From the cell containing the given text, extract its center point as (X, Y) coordinate. 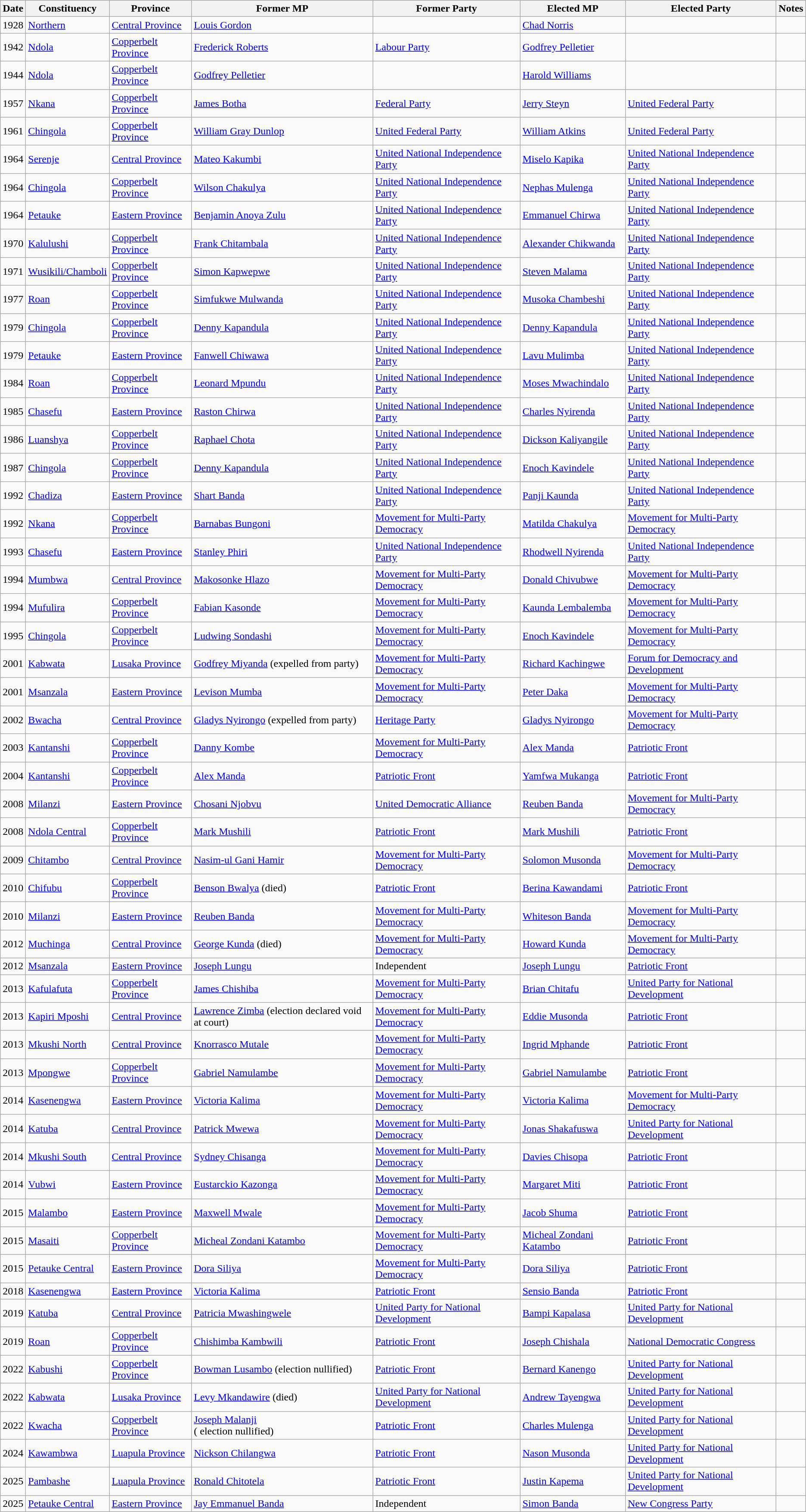
Mumbwa (68, 580)
Levison Mumba (282, 692)
Masaiti (68, 1241)
Sydney Chisanga (282, 1156)
Kabushi (68, 1369)
Kapiri Mposhi (68, 1017)
Dickson Kaliyangile (573, 439)
2024 (13, 1453)
Panji Kaunda (573, 495)
Barnabas Bungoni (282, 524)
Harold Williams (573, 75)
Kaunda Lembalemba (573, 607)
Muchinga (68, 944)
Gladys Nyirongo (expelled from party) (282, 719)
Mkushi North (68, 1044)
Whiteson Banda (573, 916)
Maxwell Mwale (282, 1212)
1993 (13, 551)
Benjamin Anoya Zulu (282, 215)
Danny Kombe (282, 748)
Levy Mkandawire (died) (282, 1397)
Fanwell Chiwawa (282, 356)
Former Party (446, 9)
1942 (13, 47)
Sensio Banda (573, 1291)
United Democratic Alliance (446, 804)
Kafulafuta (68, 988)
Chitambo (68, 860)
Kalulushi (68, 243)
Notes (791, 9)
2018 (13, 1291)
Brian Chitafu (573, 988)
Ronald Chitotela (282, 1481)
Raphael Chota (282, 439)
Chadiza (68, 495)
Vubwi (68, 1185)
Louis Gordon (282, 25)
Joseph Malanji( election nullified) (282, 1425)
Lavu Mulimba (573, 356)
James Botha (282, 103)
1987 (13, 468)
Shart Banda (282, 495)
1985 (13, 412)
Mufulira (68, 607)
Ludwing Sondashi (282, 636)
Solomon Musonda (573, 860)
Nasim-ul Gani Hamir (282, 860)
Bampi Kapalasa (573, 1313)
Miselo Kapika (573, 159)
Jay Emmanuel Banda (282, 1503)
Forum for Democracy and Development (701, 663)
Jerry Steyn (573, 103)
National Democratic Congress (701, 1341)
Alexander Chikwanda (573, 243)
Elected Party (701, 9)
Jonas Shakafuswa (573, 1129)
Yamfwa Mukanga (573, 775)
Stanley Phiri (282, 551)
Heritage Party (446, 719)
Leonard Mpundu (282, 383)
Simon Kapwepwe (282, 271)
Peter Daka (573, 692)
Nickson Chilangwa (282, 1453)
Simon Banda (573, 1503)
Bernard Kanengo (573, 1369)
Ingrid Mphande (573, 1044)
1984 (13, 383)
Simfukwe Mulwanda (282, 299)
1944 (13, 75)
Andrew Tayengwa (573, 1397)
Nason Musonda (573, 1453)
2003 (13, 748)
George Kunda (died) (282, 944)
Chad Norris (573, 25)
Malambo (68, 1212)
Jacob Shuma (573, 1212)
Charles Nyirenda (573, 412)
Wilson Chakulya (282, 187)
1957 (13, 103)
Justin Kapema (573, 1481)
Berina Kawandami (573, 888)
Chosani Njobvu (282, 804)
Steven Malama (573, 271)
Bowman Lusambo (election nullified) (282, 1369)
Richard Kachingwe (573, 663)
Ndola Central (68, 832)
1977 (13, 299)
1986 (13, 439)
Eustarckio Kazonga (282, 1185)
Chifubu (68, 888)
Frank Chitambala (282, 243)
Eddie Musonda (573, 1017)
2002 (13, 719)
Nephas Mulenga (573, 187)
Davies Chisopa (573, 1156)
Serenje (68, 159)
Gladys Nyirongo (573, 719)
Benson Bwalya (died) (282, 888)
Donald Chivubwe (573, 580)
William Gray Dunlop (282, 131)
2009 (13, 860)
Wusikili/Chamboli (68, 271)
Emmanuel Chirwa (573, 215)
Raston Chirwa (282, 412)
Fabian Kasonde (282, 607)
Kawambwa (68, 1453)
Makosonke Hlazo (282, 580)
Province (151, 9)
Mkushi South (68, 1156)
Chishimba Kambwili (282, 1341)
Mpongwe (68, 1073)
Patricia Mwashingwele (282, 1313)
Constituency (68, 9)
Margaret Miti (573, 1185)
Kwacha (68, 1425)
Luanshya (68, 439)
Matilda Chakulya (573, 524)
1961 (13, 131)
Frederick Roberts (282, 47)
Bwacha (68, 719)
Godfrey Miyanda (expelled from party) (282, 663)
Knorrasco Mutale (282, 1044)
Mateo Kakumbi (282, 159)
New Congress Party (701, 1503)
Patrick Mwewa (282, 1129)
Federal Party (446, 103)
Date (13, 9)
Rhodwell Nyirenda (573, 551)
Former MP (282, 9)
Musoka Chambeshi (573, 299)
Lawrence Zimba (election declared void at court) (282, 1017)
Joseph Chishala (573, 1341)
James Chishiba (282, 988)
Howard Kunda (573, 944)
Elected MP (573, 9)
2004 (13, 775)
Charles Mulenga (573, 1425)
Moses Mwachindalo (573, 383)
1928 (13, 25)
Pambashe (68, 1481)
William Atkins (573, 131)
Labour Party (446, 47)
1970 (13, 243)
1995 (13, 636)
Northern (68, 25)
1971 (13, 271)
